Pinpoint the cell where the given text exists, returning its (X, Y) midpoint coordinate. 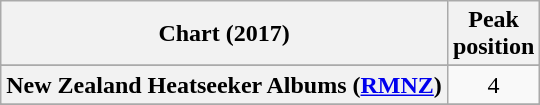
4 (493, 85)
New Zealand Heatseeker Albums (RMNZ) (224, 85)
Peak position (493, 34)
Chart (2017) (224, 34)
